Return the (x, y) coordinate for the center point of the cell that contains the specified text.  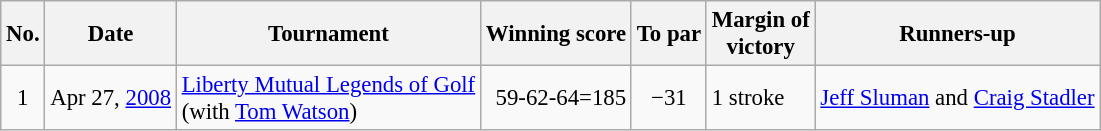
59-62-64=185 (556, 98)
Winning score (556, 34)
Apr 27, 2008 (110, 98)
Liberty Mutual Legends of Golf(with Tom Watson) (328, 98)
Margin ofvictory (760, 34)
1 (23, 98)
Tournament (328, 34)
To par (668, 34)
1 stroke (760, 98)
No. (23, 34)
Date (110, 34)
−31 (668, 98)
Jeff Sluman and Craig Stadler (958, 98)
Runners-up (958, 34)
